Capture the cell that displays the provided text and extract its (x, y) central coordinate. 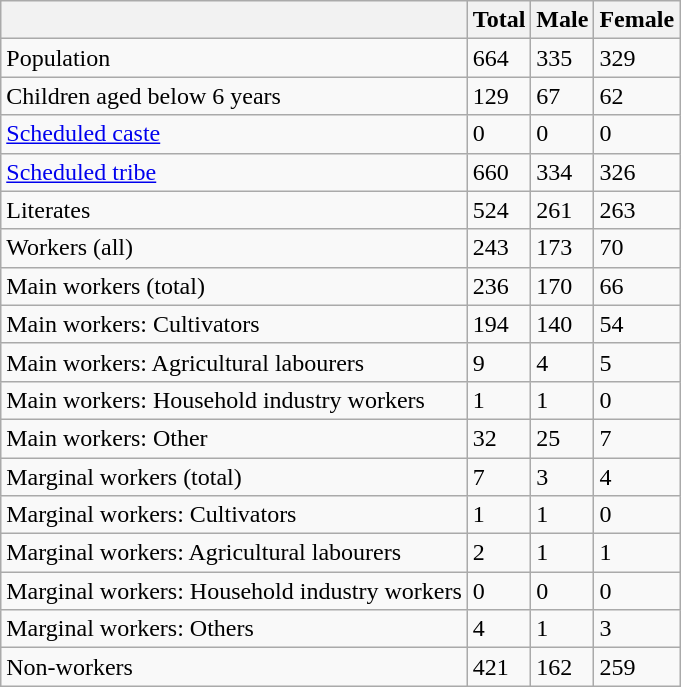
243 (499, 248)
Marginal workers: Household industry workers (234, 591)
Main workers: Household industry workers (234, 400)
236 (499, 286)
66 (637, 286)
Main workers (total) (234, 286)
335 (562, 58)
Female (637, 20)
Workers (all) (234, 248)
334 (562, 172)
162 (562, 667)
261 (562, 210)
329 (637, 58)
70 (637, 248)
140 (562, 324)
421 (499, 667)
Total (499, 20)
129 (499, 96)
194 (499, 324)
Population (234, 58)
524 (499, 210)
67 (562, 96)
62 (637, 96)
5 (637, 362)
Scheduled caste (234, 134)
Marginal workers: Others (234, 629)
Scheduled tribe (234, 172)
9 (499, 362)
2 (499, 553)
Main workers: Agricultural labourers (234, 362)
25 (562, 438)
54 (637, 324)
173 (562, 248)
Male (562, 20)
326 (637, 172)
Literates (234, 210)
Marginal workers: Cultivators (234, 515)
263 (637, 210)
664 (499, 58)
Non-workers (234, 667)
Marginal workers: Agricultural labourers (234, 553)
32 (499, 438)
Main workers: Cultivators (234, 324)
Main workers: Other (234, 438)
660 (499, 172)
Marginal workers (total) (234, 477)
Children aged below 6 years (234, 96)
259 (637, 667)
170 (562, 286)
